From the cell containing the given text, extract its center point as (X, Y) coordinate. 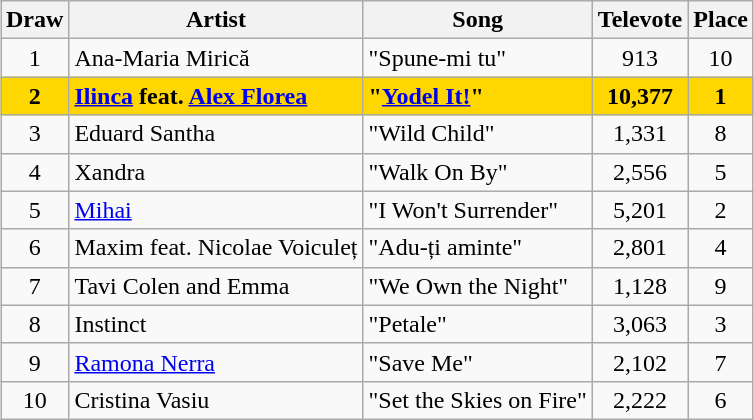
Ana-Maria Mirică (216, 58)
"Petale" (478, 324)
5,201 (640, 210)
"I Won't Surrender" (478, 210)
2,222 (640, 400)
Ramona Nerra (216, 362)
"Set the Skies on Fire" (478, 400)
1,128 (640, 286)
Eduard Santha (216, 134)
Instinct (216, 324)
"Wild Child" (478, 134)
913 (640, 58)
"Yodel It!" (478, 96)
Draw (34, 20)
Song (478, 20)
"Adu-ți aminte" (478, 248)
Artist (216, 20)
1,331 (640, 134)
Cristina Vasiu (216, 400)
Televote (640, 20)
Maxim feat. Nicolae Voiculeț (216, 248)
10,377 (640, 96)
Ilinca feat. Alex Florea (216, 96)
2,556 (640, 172)
"Save Me" (478, 362)
2,102 (640, 362)
"Walk On By" (478, 172)
"We Own the Night" (478, 286)
2,801 (640, 248)
Mihai (216, 210)
Xandra (216, 172)
Place (721, 20)
3,063 (640, 324)
Tavi Colen and Emma (216, 286)
"Spune-mi tu" (478, 58)
